For the text-containing cell, return its midpoint in [X, Y] coordinate format. 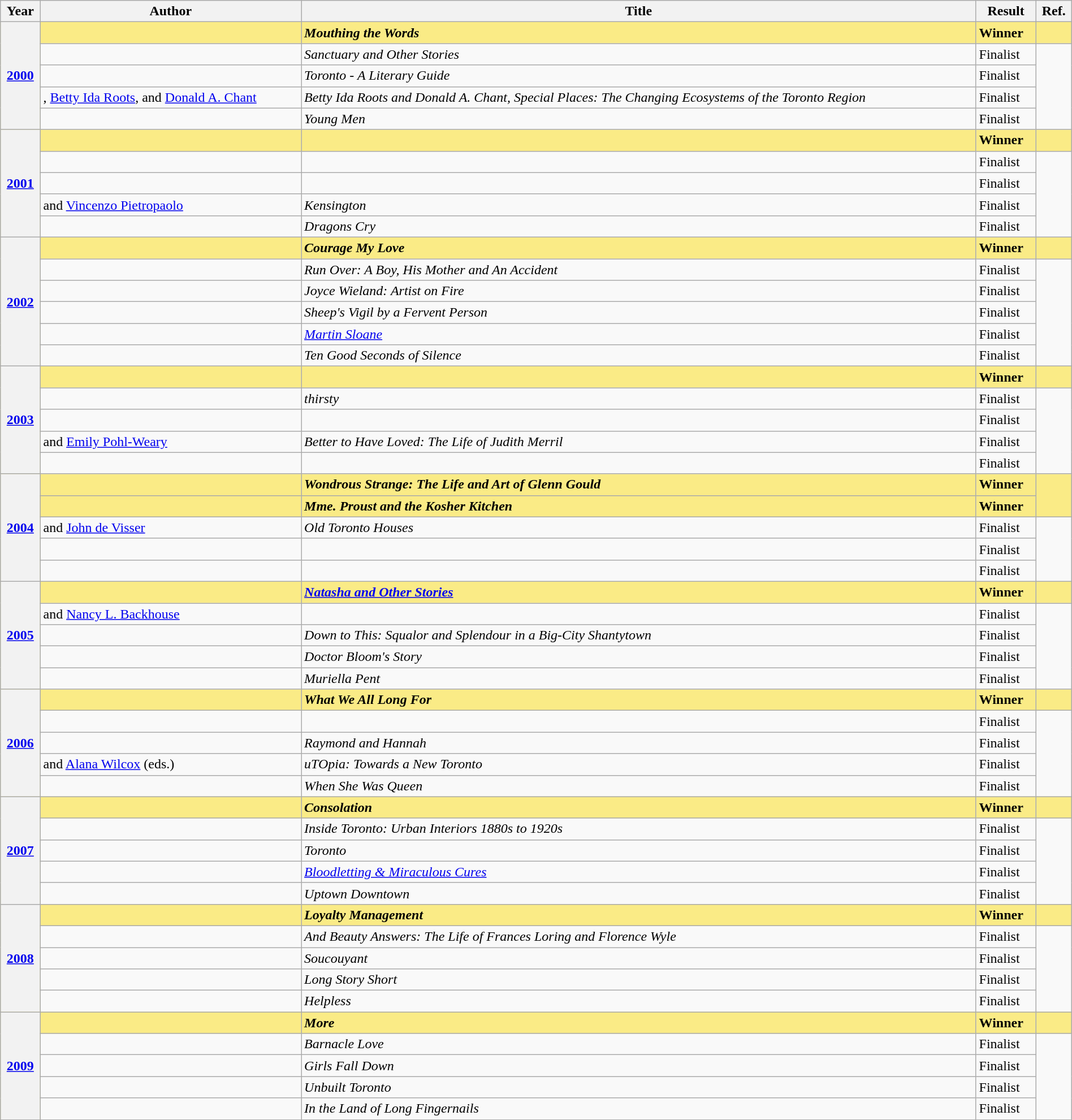
Better to Have Loved: The Life of Judith Merril [639, 442]
When She Was Queen [639, 786]
Dragons Cry [639, 226]
Kensington [639, 205]
Bloodletting & Miraculous Cures [639, 872]
Young Men [639, 119]
Natasha and Other Stories [639, 592]
2004 [20, 527]
2007 [20, 850]
Uptown Downtown [639, 893]
2005 [20, 635]
2002 [20, 301]
Betty Ida Roots and Donald A. Chant, Special Places: The Changing Ecosystems of the Toronto Region [639, 97]
And Beauty Answers: The Life of Frances Loring and Florence Wyle [639, 936]
Soucouyant [639, 958]
Toronto - A Literary Guide [639, 76]
Sheep's Vigil by a Fervent Person [639, 313]
Raymond and Hannah [639, 743]
2001 [20, 183]
2008 [20, 958]
Muriella Pent [639, 678]
Result [1006, 11]
and Vincenzo Pietropaolo [171, 205]
and Alana Wilcox (eds.) [171, 764]
Girls Fall Down [639, 1066]
Toronto [639, 850]
2000 [20, 76]
In the Land of Long Fingernails [639, 1109]
Down to This: Squalor and Splendour in a Big-City Shantytown [639, 635]
Doctor Bloom's Story [639, 657]
Old Toronto Houses [639, 527]
Author [171, 11]
Unbuilt Toronto [639, 1087]
, Betty Ida Roots, and Donald A. Chant [171, 97]
More [639, 1023]
Barnacle Love [639, 1044]
Inside Toronto: Urban Interiors 1880s to 1920s [639, 829]
and Nancy L. Backhouse [171, 613]
Ten Good Seconds of Silence [639, 356]
Martin Sloane [639, 334]
What We All Long For [639, 700]
uTOpia: Towards a New Toronto [639, 764]
Loyalty Management [639, 915]
thirsty [639, 399]
2009 [20, 1066]
Helpless [639, 1001]
2003 [20, 420]
and John de Visser [171, 527]
Consolation [639, 807]
Sanctuary and Other Stories [639, 54]
Courage My Love [639, 248]
Wondrous Strange: The Life and Art of Glenn Gould [639, 485]
2006 [20, 743]
Joyce Wieland: Artist on Fire [639, 291]
Run Over: A Boy, His Mother and An Accident [639, 270]
Mouthing the Words [639, 33]
Mme. Proust and the Kosher Kitchen [639, 506]
Year [20, 11]
Long Story Short [639, 980]
and Emily Pohl-Weary [171, 442]
Title [639, 11]
Ref. [1054, 11]
